Return [x, y] of the center of cell containing provided text 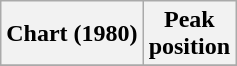
Peakposition [189, 34]
Chart (1980) [72, 34]
